For the text-containing cell, return its midpoint in (X, Y) coordinate format. 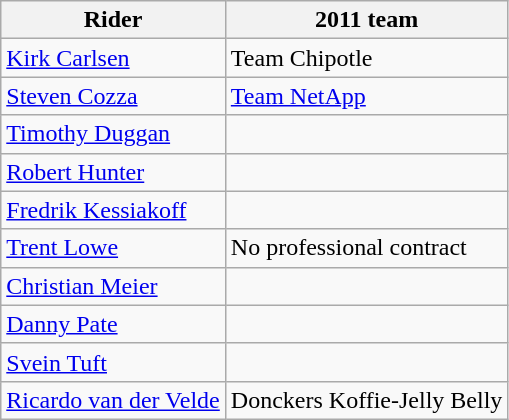
Timothy Duggan (114, 134)
Christian Meier (114, 286)
Kirk Carlsen (114, 58)
Donckers Koffie-Jelly Belly (366, 400)
2011 team (366, 20)
Svein Tuft (114, 362)
Team NetApp (366, 96)
Ricardo van der Velde (114, 400)
Team Chipotle (366, 58)
Danny Pate (114, 324)
Rider (114, 20)
Steven Cozza (114, 96)
No professional contract (366, 248)
Robert Hunter (114, 172)
Fredrik Kessiakoff (114, 210)
Trent Lowe (114, 248)
